Search for the cell housing the specified text and yield its (X, Y) center coordinate. 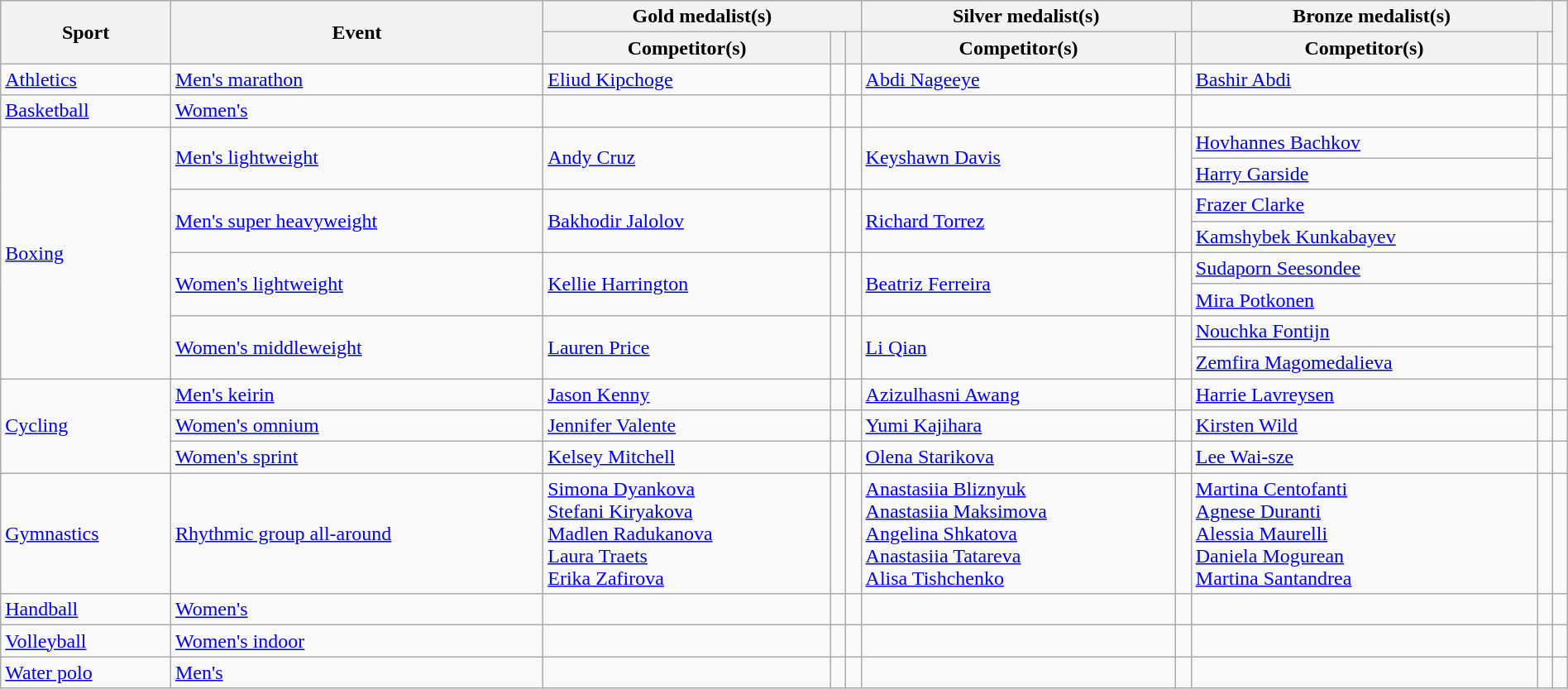
Beatriz Ferreira (1019, 284)
Women's omnium (356, 426)
Anastasiia BliznyukAnastasiia MaksimovaAngelina ShkatovaAnastasiia TatarevaAlisa Tishchenko (1019, 533)
Water polo (86, 672)
Silver medalist(s) (1025, 17)
Simona DyankovaStefani KiryakovaMadlen RadukanovaLaura TraetsErika Zafirova (687, 533)
Frazer Clarke (1364, 205)
Andy Cruz (687, 158)
Lee Wai-sze (1364, 457)
Women's indoor (356, 641)
Zemfira Magomedalieva (1364, 362)
Women's sprint (356, 457)
Women's lightweight (356, 284)
Lauren Price (687, 347)
Rhythmic group all-around (356, 533)
Basketball (86, 111)
Harry Garside (1364, 174)
Nouchka Fontijn (1364, 331)
Bronze medalist(s) (1371, 17)
Cycling (86, 426)
Bakhodir Jalolov (687, 221)
Bashir Abdi (1364, 79)
Abdi Nageeye (1019, 79)
Mira Potkonen (1364, 299)
Athletics (86, 79)
Men's keirin (356, 395)
Eliud Kipchoge (687, 79)
Event (356, 32)
Kirsten Wild (1364, 426)
Men's (356, 672)
Kamshybek Kunkabayev (1364, 237)
Boxing (86, 252)
Women's middleweight (356, 347)
Men's super heavyweight (356, 221)
Martina CentofantiAgnese DurantiAlessia MaurelliDaniela MogureanMartina Santandrea (1364, 533)
Sport (86, 32)
Volleyball (86, 641)
Olena Starikova (1019, 457)
Kellie Harrington (687, 284)
Men's marathon (356, 79)
Yumi Kajihara (1019, 426)
Azizulhasni Awang (1019, 395)
Sudaporn Seesondee (1364, 268)
Gold medalist(s) (702, 17)
Jennifer Valente (687, 426)
Kelsey Mitchell (687, 457)
Keyshawn Davis (1019, 158)
Men's lightweight (356, 158)
Richard Torrez (1019, 221)
Hovhannes Bachkov (1364, 142)
Harrie Lavreysen (1364, 395)
Handball (86, 610)
Gymnastics (86, 533)
Li Qian (1019, 347)
Jason Kenny (687, 395)
